Provide the (x, y) coordinate of the cell's center where the given text is located.  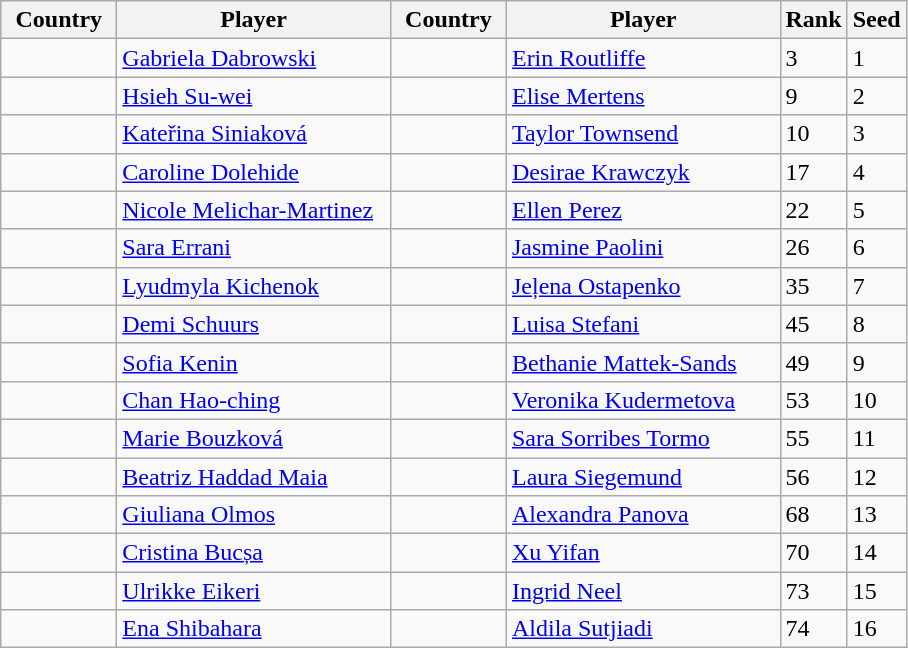
73 (814, 591)
Luisa Stefani (643, 324)
Nicole Melichar-Martinez (254, 210)
Kateřina Siniaková (254, 134)
4 (876, 172)
Erin Routliffe (643, 58)
Sofia Kenin (254, 362)
35 (814, 286)
17 (814, 172)
Ellen Perez (643, 210)
6 (876, 248)
7 (876, 286)
14 (876, 553)
5 (876, 210)
Sara Errani (254, 248)
11 (876, 438)
Beatriz Haddad Maia (254, 477)
Ingrid Neel (643, 591)
12 (876, 477)
Ena Shibahara (254, 629)
13 (876, 515)
Rank (814, 20)
Alexandra Panova (643, 515)
74 (814, 629)
Demi Schuurs (254, 324)
49 (814, 362)
22 (814, 210)
Laura Siegemund (643, 477)
Ulrikke Eikeri (254, 591)
Cristina Bucșa (254, 553)
Hsieh Su-wei (254, 96)
45 (814, 324)
Jasmine Paolini (643, 248)
53 (814, 400)
Sara Sorribes Tormo (643, 438)
68 (814, 515)
Gabriela Dabrowski (254, 58)
Marie Bouzková (254, 438)
Elise Mertens (643, 96)
Jeļena Ostapenko (643, 286)
2 (876, 96)
Lyudmyla Kichenok (254, 286)
1 (876, 58)
Veronika Kudermetova (643, 400)
16 (876, 629)
26 (814, 248)
Aldila Sutjiadi (643, 629)
Seed (876, 20)
Xu Yifan (643, 553)
55 (814, 438)
Taylor Townsend (643, 134)
Giuliana Olmos (254, 515)
Caroline Dolehide (254, 172)
15 (876, 591)
Chan Hao-ching (254, 400)
Bethanie Mattek-Sands (643, 362)
70 (814, 553)
8 (876, 324)
Desirae Krawczyk (643, 172)
56 (814, 477)
